Locate the cell with the specified text and output its (x, y) center coordinate. 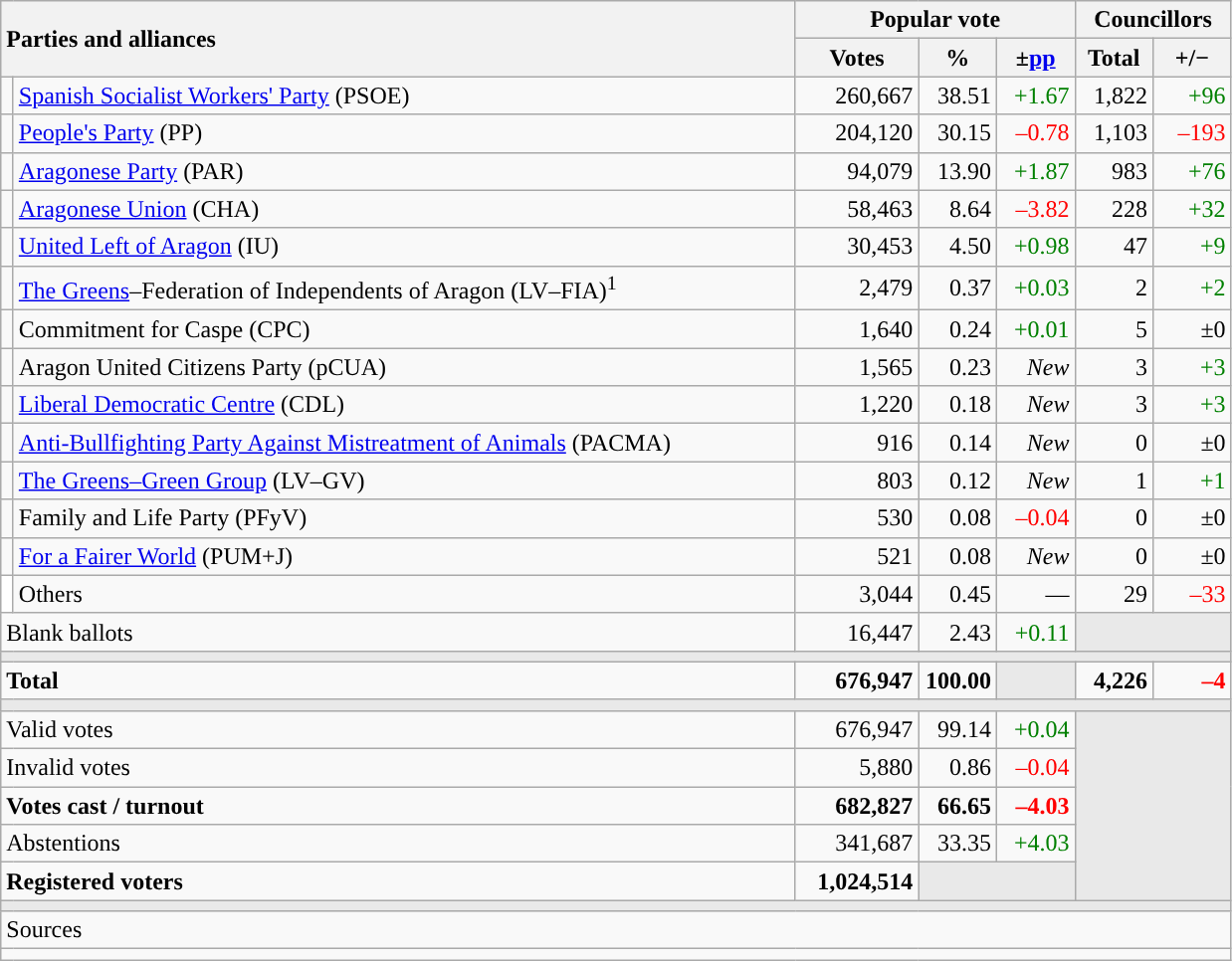
58,463 (857, 209)
Votes (857, 58)
341,687 (857, 844)
5,880 (857, 768)
+32 (1192, 209)
+0.98 (1035, 247)
People's Party (PP) (404, 133)
803 (857, 480)
Blank ballots (398, 632)
1,565 (857, 367)
3,044 (857, 594)
+9 (1192, 247)
–0.78 (1035, 133)
5 (1115, 329)
Aragonese Party (PAR) (404, 171)
2,479 (857, 288)
2.43 (957, 632)
The Greens–Green Group (LV–GV) (404, 480)
+96 (1192, 96)
Votes cast / turnout (398, 806)
0.12 (957, 480)
16,447 (857, 632)
30.15 (957, 133)
33.35 (957, 844)
+1 (1192, 480)
Councillors (1152, 20)
1,640 (857, 329)
100.00 (957, 680)
682,827 (857, 806)
% (957, 58)
For a Fairer World (PUM+J) (404, 556)
Invalid votes (398, 768)
Anti-Bullfighting Party Against Mistreatment of Animals (PACMA) (404, 443)
Popular vote (935, 20)
Others (404, 594)
Sources (616, 930)
Valid votes (398, 729)
–193 (1192, 133)
–4.03 (1035, 806)
99.14 (957, 729)
0.86 (957, 768)
47 (1115, 247)
–4 (1192, 680)
66.65 (957, 806)
38.51 (957, 96)
Abstentions (398, 844)
1,024,514 (857, 881)
228 (1115, 209)
4.50 (957, 247)
1,822 (1115, 96)
–3.82 (1035, 209)
0.24 (957, 329)
–33 (1192, 594)
1 (1115, 480)
94,079 (857, 171)
1,220 (857, 405)
0.18 (957, 405)
United Left of Aragon (IU) (404, 247)
521 (857, 556)
±pp (1035, 58)
+76 (1192, 171)
530 (857, 518)
916 (857, 443)
+0.03 (1035, 288)
+0.01 (1035, 329)
Spanish Socialist Workers' Party (PSOE) (404, 96)
+2 (1192, 288)
0.45 (957, 594)
30,453 (857, 247)
0.37 (957, 288)
0.23 (957, 367)
Liberal Democratic Centre (CDL) (404, 405)
Parties and alliances (398, 39)
Aragonese Union (CHA) (404, 209)
+/− (1192, 58)
Commitment for Caspe (CPC) (404, 329)
+1.87 (1035, 171)
— (1035, 594)
+0.04 (1035, 729)
260,667 (857, 96)
The Greens–Federation of Independents of Aragon (LV–FIA)1 (404, 288)
Registered voters (398, 881)
983 (1115, 171)
0.14 (957, 443)
13.90 (957, 171)
+4.03 (1035, 844)
204,120 (857, 133)
8.64 (957, 209)
Family and Life Party (PFyV) (404, 518)
+0.11 (1035, 632)
2 (1115, 288)
4,226 (1115, 680)
Aragon United Citizens Party (pCUA) (404, 367)
29 (1115, 594)
1,103 (1115, 133)
+1.67 (1035, 96)
